Find where the given text appears and provide that cell's center as (x, y) coordinate. 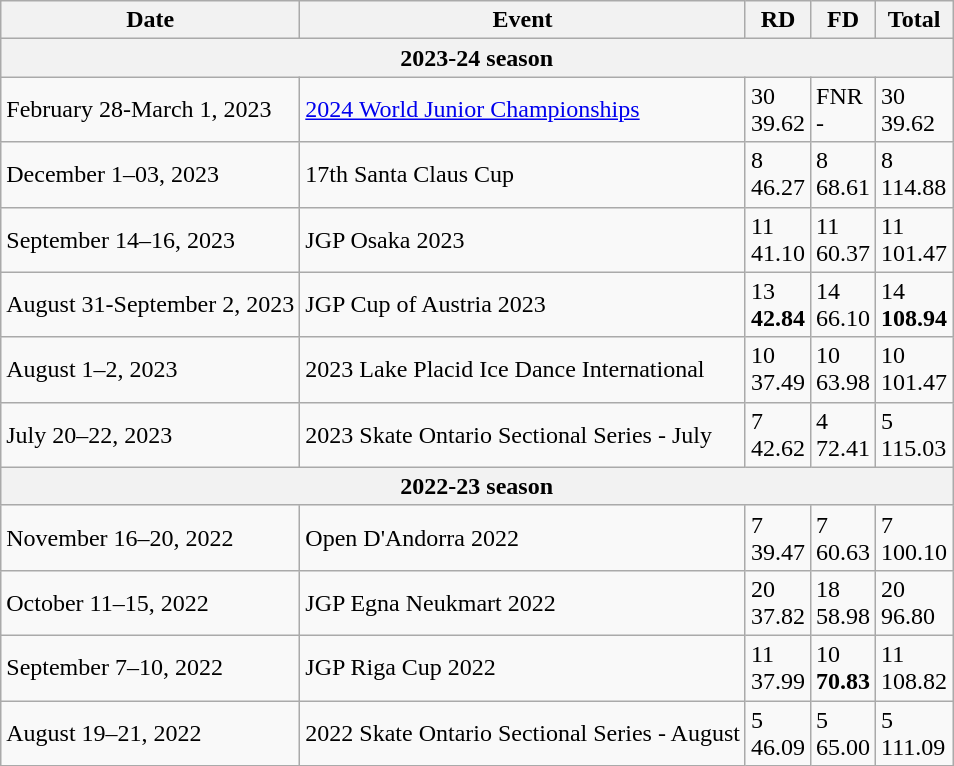
760.63 (844, 538)
11108.82 (914, 668)
August 31-September 2, 2023 (150, 304)
JGP Cup of Austria 2023 (523, 304)
565.00 (844, 732)
December 1–03, 2023 (150, 174)
2023 Lake Placid Ice Dance International (523, 370)
October 11–15, 2022 (150, 602)
2037.82 (778, 602)
1342.84 (778, 304)
August 1–2, 2023 (150, 370)
Event (523, 20)
17th Santa Claus Cup (523, 174)
1858.98 (844, 602)
RD (778, 20)
Open D'Andorra 2022 (523, 538)
2023-24 season (477, 58)
7100.10 (914, 538)
2096.80 (914, 602)
868.61 (844, 174)
August 19–21, 2022 (150, 732)
Date (150, 20)
1063.98 (844, 370)
November 16–20, 2022 (150, 538)
14108.94 (914, 304)
JGP Egna Neukmart 2022 (523, 602)
September 14–16, 2023 (150, 240)
742.62 (778, 434)
2024 World Junior Championships (523, 110)
2023 Skate Ontario Sectional Series - July (523, 434)
739.47 (778, 538)
FNR- (844, 110)
JGP Osaka 2023 (523, 240)
February 28-March 1, 2023 (150, 110)
1037.49 (778, 370)
1137.99 (778, 668)
2022 Skate Ontario Sectional Series - August (523, 732)
2022-23 season (477, 486)
JGP Riga Cup 2022 (523, 668)
846.27 (778, 174)
8114.88 (914, 174)
1160.37 (844, 240)
5115.03 (914, 434)
FD (844, 20)
546.09 (778, 732)
September 7–10, 2022 (150, 668)
5111.09 (914, 732)
Total (914, 20)
11101.47 (914, 240)
1466.10 (844, 304)
1070.83 (844, 668)
10101.47 (914, 370)
1141.10 (778, 240)
July 20–22, 2023 (150, 434)
472.41 (844, 434)
